Provide the [X, Y] coordinate of the cell's center where the given text is located.  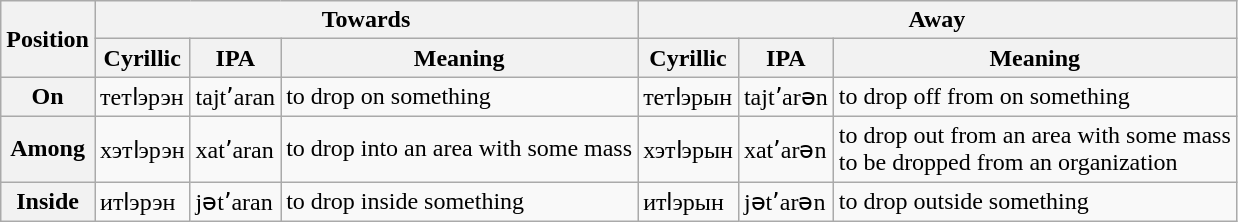
итӏэрэн [142, 202]
Away [938, 20]
jətʼaran [236, 202]
хэтӏэрын [688, 148]
to drop out from an area with some massto be dropped from an organization [1034, 148]
Towards [366, 20]
to drop outside something [1034, 202]
xatʼarən [786, 148]
тетӏэрэн [142, 97]
to drop into an area with some mass [460, 148]
xatʼaran [236, 148]
to drop off from on something [1034, 97]
Among [48, 148]
итӏэрын [688, 202]
Position [48, 39]
хэтӏэрэн [142, 148]
Inside [48, 202]
On [48, 97]
tajtʼaran [236, 97]
jətʼarən [786, 202]
to drop inside something [460, 202]
тетӏэрын [688, 97]
to drop on something [460, 97]
tajtʼarən [786, 97]
